Search for the cell housing the specified text and yield its (x, y) center coordinate. 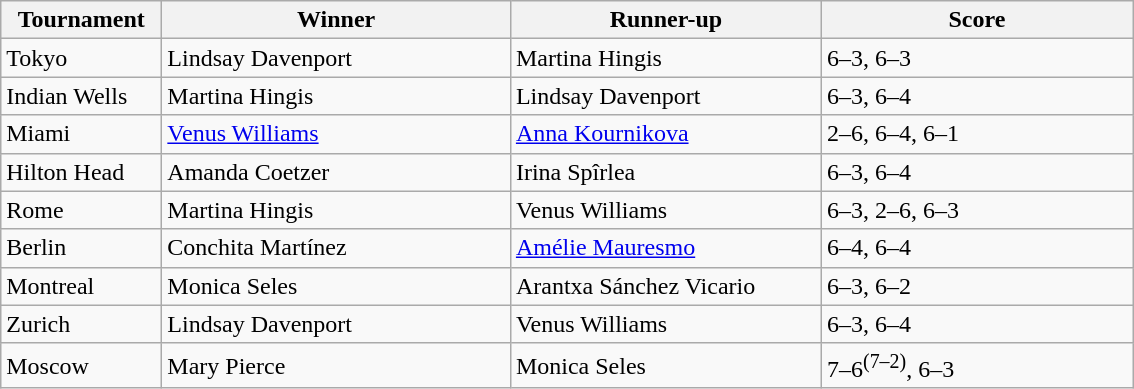
Zurich (82, 324)
Tournament (82, 20)
Berlin (82, 248)
Score (976, 20)
Runner-up (666, 20)
6–3, 2–6, 6–3 (976, 210)
Winner (336, 20)
7–6(7–2), 6–3 (976, 366)
Irina Spîrlea (666, 172)
Conchita Martínez (336, 248)
Indian Wells (82, 96)
Arantxa Sánchez Vicario (666, 286)
Amélie Mauresmo (666, 248)
Moscow (82, 366)
6–3, 6–2 (976, 286)
Miami (82, 134)
Rome (82, 210)
2–6, 6–4, 6–1 (976, 134)
Montreal (82, 286)
Amanda Coetzer (336, 172)
Tokyo (82, 58)
Anna Kournikova (666, 134)
Hilton Head (82, 172)
6–3, 6–3 (976, 58)
Mary Pierce (336, 366)
6–4, 6–4 (976, 248)
